Return the (x, y) coordinate for the center point of the cell that contains the specified text.  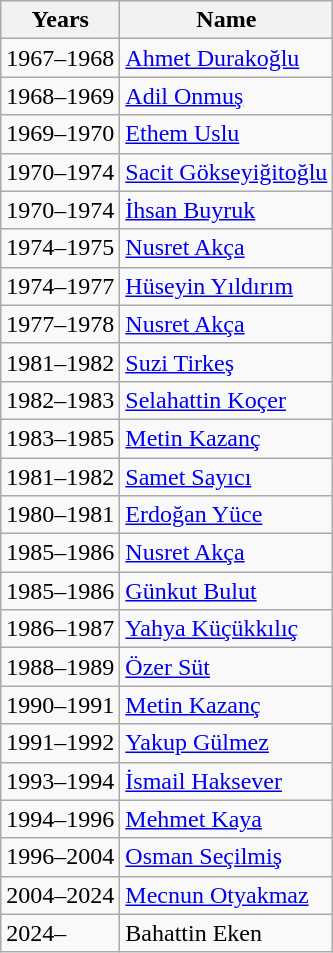
1968–1969 (60, 96)
1991–1992 (60, 743)
Ethem Uslu (226, 134)
Özer Süt (226, 667)
1983–1985 (60, 438)
Mehmet Kaya (226, 819)
1996–2004 (60, 857)
1988–1989 (60, 667)
Erdoğan Yüce (226, 515)
Yakup Gülmez (226, 743)
Hüseyin Yıldırım (226, 286)
Mecnun Otyakmaz (226, 895)
Suzi Tirkeş (226, 362)
1977–1978 (60, 324)
1974–1977 (60, 286)
Yahya Küçükkılıç (226, 629)
1993–1994 (60, 781)
Osman Seçilmiş (226, 857)
1967–1968 (60, 58)
1986–1987 (60, 629)
1969–1970 (60, 134)
1982–1983 (60, 400)
Samet Sayıcı (226, 477)
Sacit Gökseyiğitoğlu (226, 172)
1990–1991 (60, 705)
1974–1975 (60, 248)
Selahattin Koçer (226, 400)
İsmail Haksever (226, 781)
2004–2024 (60, 895)
Bahattin Eken (226, 933)
2024– (60, 933)
Ahmet Durakoğlu (226, 58)
1994–1996 (60, 819)
Adil Onmuş (226, 96)
Name (226, 20)
Günkut Bulut (226, 591)
1980–1981 (60, 515)
İhsan Buyruk (226, 210)
Years (60, 20)
